Determine the [X, Y] coordinate at the center of the cell enclosing the given text.  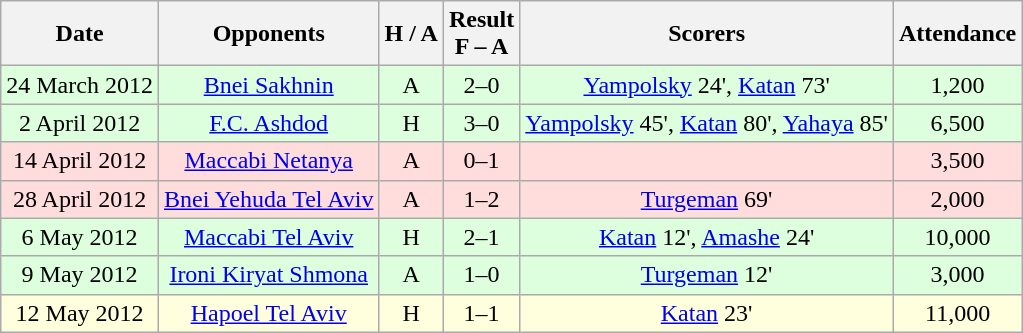
2–1 [481, 237]
Katan 23' [707, 313]
6,500 [957, 123]
1,200 [957, 85]
1–1 [481, 313]
Ironi Kiryat Shmona [268, 275]
6 May 2012 [80, 237]
ResultF – A [481, 34]
Turgeman 12' [707, 275]
Scorers [707, 34]
1–2 [481, 199]
14 April 2012 [80, 161]
Turgeman 69' [707, 199]
F.C. Ashdod [268, 123]
2,000 [957, 199]
2 April 2012 [80, 123]
10,000 [957, 237]
H / A [411, 34]
3,500 [957, 161]
Bnei Sakhnin [268, 85]
24 March 2012 [80, 85]
Yampolsky 45', Katan 80', Yahaya 85' [707, 123]
Opponents [268, 34]
12 May 2012 [80, 313]
Katan 12', Amashe 24' [707, 237]
Bnei Yehuda Tel Aviv [268, 199]
0–1 [481, 161]
Attendance [957, 34]
Maccabi Tel Aviv [268, 237]
2–0 [481, 85]
3,000 [957, 275]
Date [80, 34]
11,000 [957, 313]
28 April 2012 [80, 199]
Hapoel Tel Aviv [268, 313]
1–0 [481, 275]
9 May 2012 [80, 275]
Yampolsky 24', Katan 73' [707, 85]
Maccabi Netanya [268, 161]
3–0 [481, 123]
